Return the (x, y) coordinate for the center point of the cell that contains the specified text.  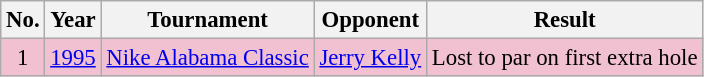
1 (23, 58)
Lost to par on first extra hole (565, 58)
Year (73, 20)
Tournament (208, 20)
Opponent (370, 20)
1995 (73, 58)
Nike Alabama Classic (208, 58)
No. (23, 20)
Result (565, 20)
Jerry Kelly (370, 58)
